Search for the cell housing the specified text and yield its (X, Y) center coordinate. 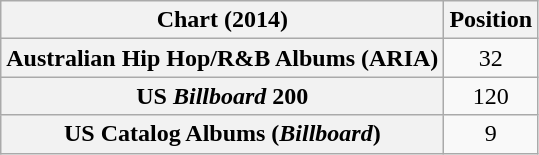
Position (491, 20)
32 (491, 58)
US Catalog Albums (Billboard) (222, 134)
Chart (2014) (222, 20)
US Billboard 200 (222, 96)
9 (491, 134)
120 (491, 96)
Australian Hip Hop/R&B Albums (ARIA) (222, 58)
